Return the [X, Y] coordinate for the center point of the cell that contains the specified text.  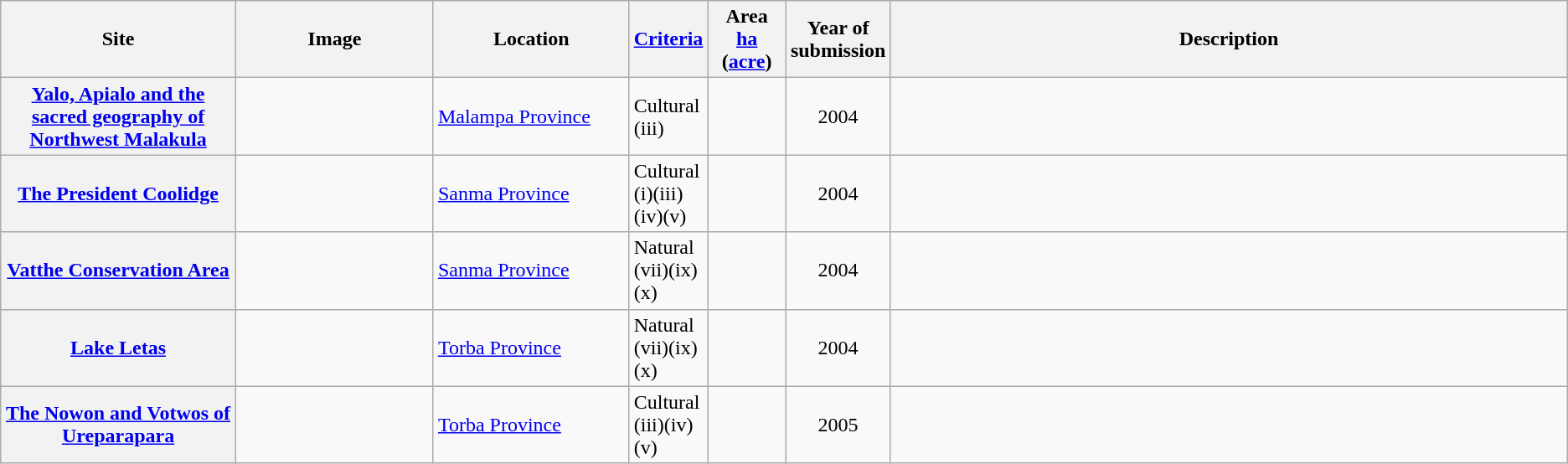
Vatthe Conservation Area [119, 271]
Lake Letas [119, 348]
Location [531, 39]
Cultural (iii) [668, 116]
Criteria [668, 39]
Image [334, 39]
Cultural (i)(iii)(iv)(v) [668, 193]
Description [1229, 39]
The President Coolidge [119, 193]
Cultural (iii)(iv)(v) [668, 425]
Malampa Province [531, 116]
Areaha (acre) [747, 39]
2005 [838, 425]
The Nowon and Votwos of Ureparapara [119, 425]
Site [119, 39]
Year of submission [838, 39]
Yalo, Apialo and the sacred geography of Northwest Malakula [119, 116]
